Detect which cell encompasses the target text, then output its [x, y] center coordinate. 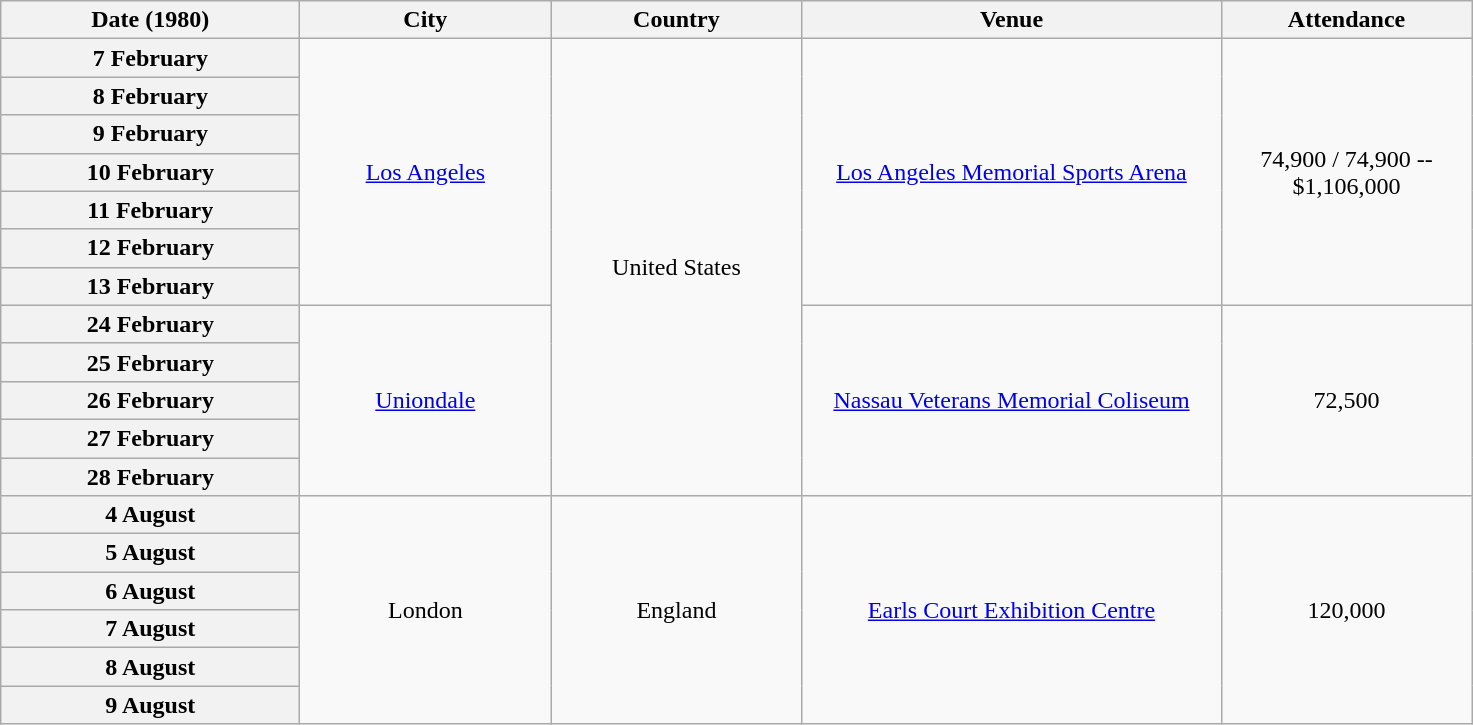
London [426, 610]
7 August [150, 629]
Nassau Veterans Memorial Coliseum [1012, 400]
City [426, 20]
5 August [150, 553]
74,900 / 74,900 -- $1,106,000 [1346, 172]
72,500 [1346, 400]
13 February [150, 286]
120,000 [1346, 610]
Los Angeles [426, 172]
Uniondale [426, 400]
24 February [150, 324]
United States [676, 268]
Earls Court Exhibition Centre [1012, 610]
28 February [150, 477]
6 August [150, 591]
10 February [150, 172]
27 February [150, 438]
11 February [150, 210]
7 February [150, 58]
Attendance [1346, 20]
8 August [150, 667]
4 August [150, 515]
9 August [150, 705]
8 February [150, 96]
Venue [1012, 20]
Date (1980) [150, 20]
Los Angeles Memorial Sports Arena [1012, 172]
26 February [150, 400]
25 February [150, 362]
England [676, 610]
12 February [150, 248]
Country [676, 20]
9 February [150, 134]
